Provide the [X, Y] coordinate of the cell's center where the given text is located.  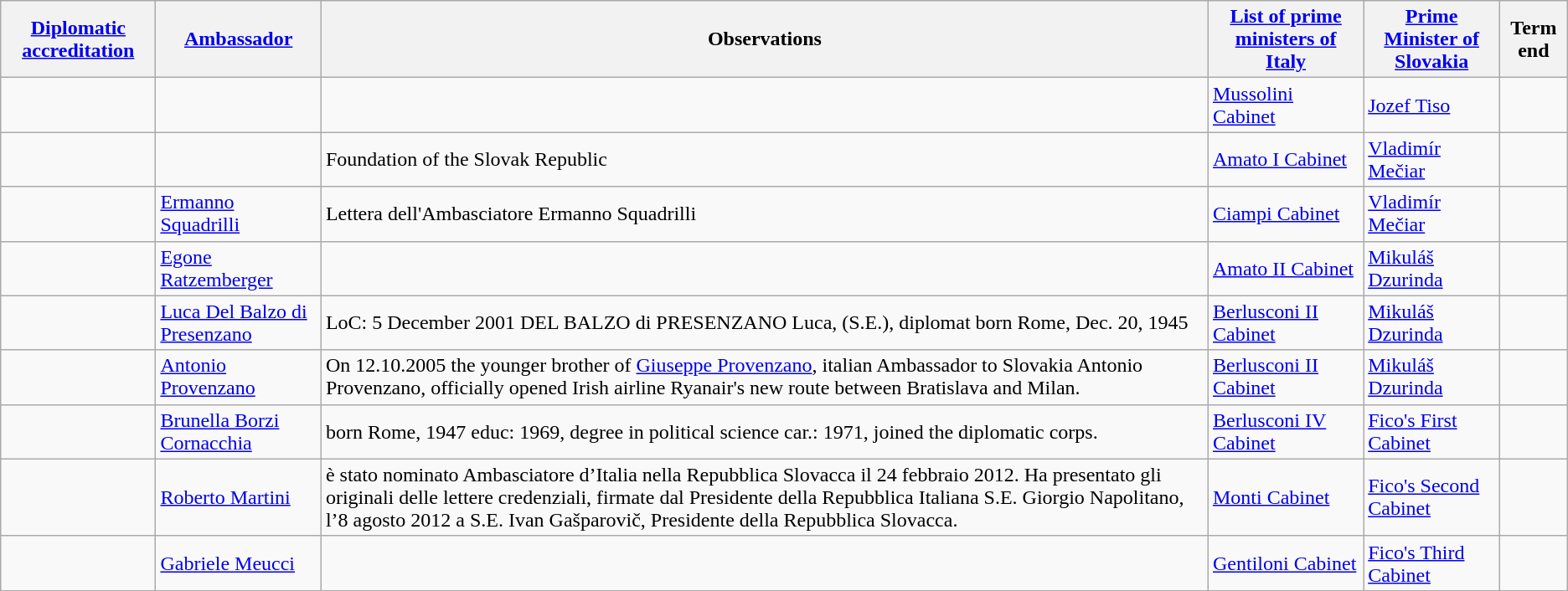
Ermanno Squadrilli [239, 214]
Term end [1534, 39]
Gentiloni Cabinet [1285, 563]
Jozef Tiso [1432, 105]
Diplomatic accreditation [79, 39]
Lettera dell'Ambasciatore Ermanno Squadrilli [764, 214]
Antonio Provenzano [239, 377]
Foundation of the Slovak Republic [764, 159]
Roberto Martini [239, 497]
Gabriele Meucci [239, 563]
Amato I Cabinet [1285, 159]
Brunella Borzi Cornacchia [239, 432]
Ciampi Cabinet [1285, 214]
born Rome, 1947 educ: 1969, degree in political science car.: 1971, joined the diplomatic corps. [764, 432]
Fico's First Cabinet [1432, 432]
Fico's Third Cabinet [1432, 563]
List of prime ministers of Italy [1285, 39]
Monti Cabinet [1285, 497]
Observations [764, 39]
Berlusconi IV Cabinet [1285, 432]
Fico's Second Cabinet [1432, 497]
Mussolini Cabinet [1285, 105]
LoC: 5 December 2001 DEL BALZO di PRESENZANO Luca, (S.E.), diplomat born Rome, Dec. 20, 1945 [764, 323]
Egone Ratzemberger [239, 268]
Amato II Cabinet [1285, 268]
Prime Minister of Slovakia [1432, 39]
Ambassador [239, 39]
Luca Del Balzo di Presenzano [239, 323]
